Pinpoint the cell where the given text exists, returning its (X, Y) midpoint coordinate. 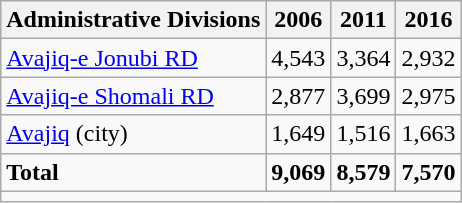
2,932 (428, 58)
4,543 (298, 58)
9,069 (298, 172)
8,579 (364, 172)
3,699 (364, 96)
Avajiq-e Jonubi RD (134, 58)
2006 (298, 20)
2,975 (428, 96)
3,364 (364, 58)
2,877 (298, 96)
2011 (364, 20)
7,570 (428, 172)
2016 (428, 20)
Total (134, 172)
Administrative Divisions (134, 20)
1,663 (428, 134)
Avajiq-e Shomali RD (134, 96)
1,649 (298, 134)
1,516 (364, 134)
Avajiq (city) (134, 134)
